Return (x, y) of the center of cell containing provided text 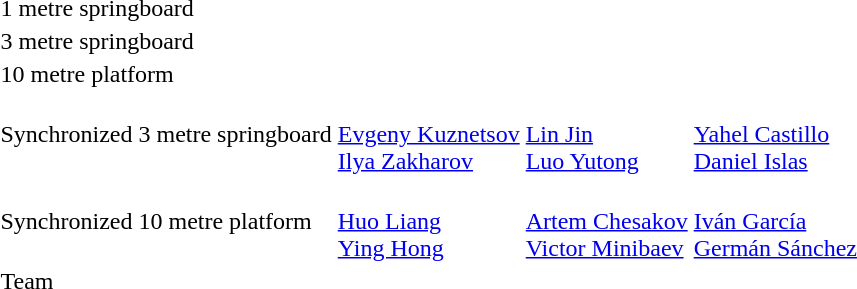
Lin JinLuo Yutong (606, 134)
Huo LiangYing Hong (428, 221)
Evgeny KuznetsovIlya Zakharov (428, 134)
Artem ChesakovVictor Minibaev (606, 221)
